Return (x, y) of the center of cell containing provided text 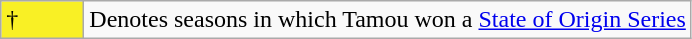
Denotes seasons in which Tamou won a State of Origin Series (388, 20)
† (42, 20)
